Return (x, y) of the center of cell containing provided text 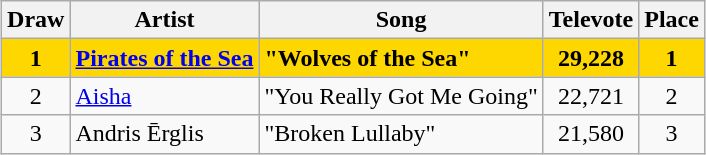
Andris Ērglis (164, 134)
Pirates of the Sea (164, 58)
"Wolves of the Sea" (401, 58)
Place (672, 20)
Song (401, 20)
"You Really Got Me Going" (401, 96)
22,721 (590, 96)
21,580 (590, 134)
Draw (36, 20)
Artist (164, 20)
Televote (590, 20)
"Broken Lullaby" (401, 134)
Aisha (164, 96)
29,228 (590, 58)
